Find where the given text appears and provide that cell's center as [X, Y] coordinate. 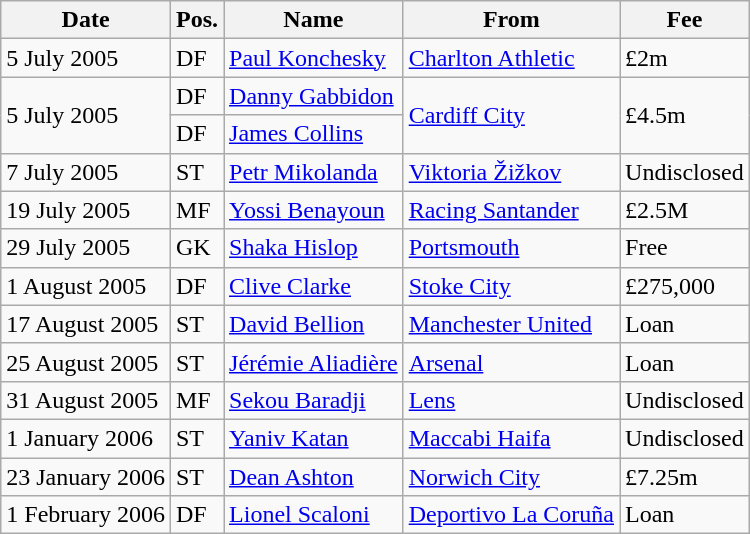
Arsenal [511, 362]
Sekou Baradji [314, 400]
Petr Mikolanda [314, 172]
David Bellion [314, 324]
£4.5m [685, 115]
£7.25m [685, 477]
£2m [685, 58]
29 July 2005 [86, 248]
17 August 2005 [86, 324]
Stoke City [511, 286]
Yossi Benayoun [314, 210]
Lionel Scaloni [314, 515]
Norwich City [511, 477]
Lens [511, 400]
£2.5M [685, 210]
Deportivo La Coruña [511, 515]
19 July 2005 [86, 210]
Paul Konchesky [314, 58]
Clive Clarke [314, 286]
Viktoria Žižkov [511, 172]
Name [314, 20]
23 January 2006 [86, 477]
Cardiff City [511, 115]
Yaniv Katan [314, 438]
1 February 2006 [86, 515]
Manchester United [511, 324]
Pos. [196, 20]
31 August 2005 [86, 400]
GK [196, 248]
7 July 2005 [86, 172]
Fee [685, 20]
Portsmouth [511, 248]
Date [86, 20]
Danny Gabbidon [314, 96]
Free [685, 248]
Racing Santander [511, 210]
1 January 2006 [86, 438]
Jérémie Aliadière [314, 362]
Dean Ashton [314, 477]
£275,000 [685, 286]
1 August 2005 [86, 286]
Charlton Athletic [511, 58]
25 August 2005 [86, 362]
Shaka Hislop [314, 248]
James Collins [314, 134]
Maccabi Haifa [511, 438]
From [511, 20]
